Return the (x, y) coordinate for the center point of the cell that contains the specified text.  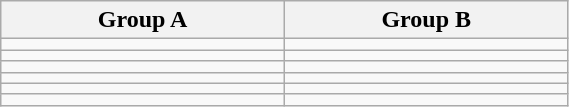
Group B (426, 20)
Group A (143, 20)
